Identify which cell holds the provided text, then report its [X, Y] central coordinate. 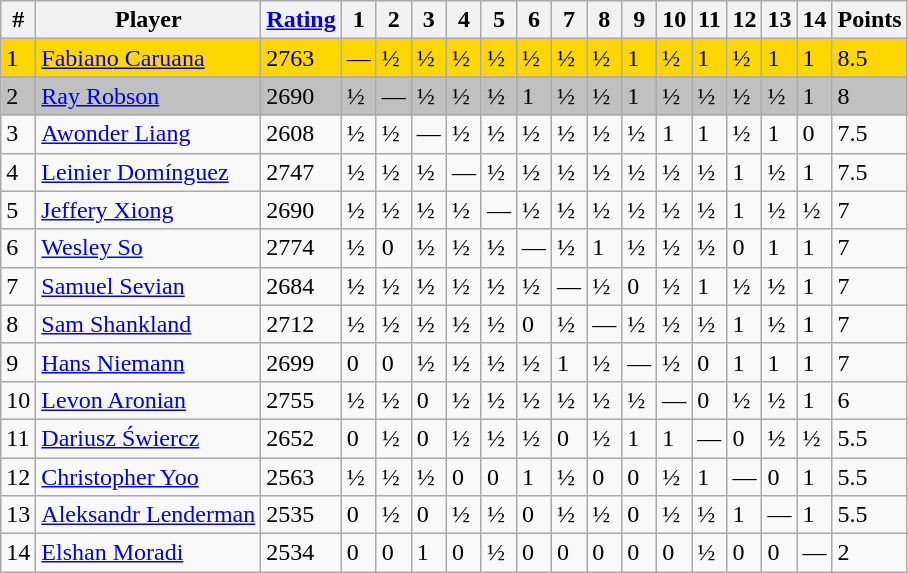
Dariusz Świercz [148, 438]
Points [870, 20]
2712 [301, 324]
Leinier Domínguez [148, 172]
Wesley So [148, 248]
Samuel Sevian [148, 286]
2563 [301, 477]
2755 [301, 400]
Player [148, 20]
2747 [301, 172]
2608 [301, 134]
Hans Niemann [148, 362]
2774 [301, 248]
2699 [301, 362]
Awonder Liang [148, 134]
2684 [301, 286]
2652 [301, 438]
Jeffery Xiong [148, 210]
Ray Robson [148, 96]
Christopher Yoo [148, 477]
Fabiano Caruana [148, 58]
Aleksandr Lenderman [148, 515]
2534 [301, 553]
2535 [301, 515]
# [18, 20]
Rating [301, 20]
2763 [301, 58]
Sam Shankland [148, 324]
8.5 [870, 58]
Levon Aronian [148, 400]
Elshan Moradi [148, 553]
